Provide the [x, y] coordinate of the cell's center where the given text is located.  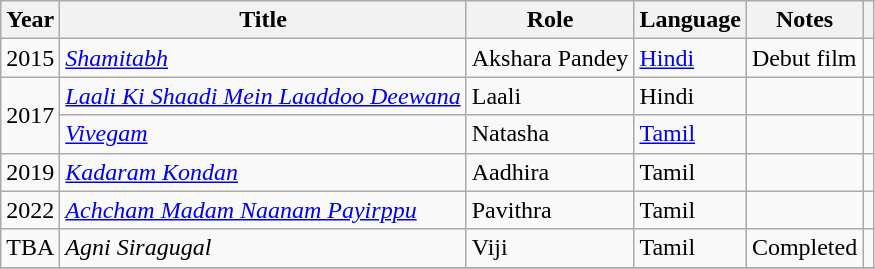
Title [263, 20]
Akshara Pandey [550, 58]
2019 [30, 172]
Shamitabh [263, 58]
Kadaram Kondan [263, 172]
Role [550, 20]
Year [30, 20]
2022 [30, 210]
Vivegam [263, 134]
Aadhira [550, 172]
Viji [550, 248]
Natasha [550, 134]
Language [690, 20]
TBA [30, 248]
Debut film [804, 58]
Achcham Madam Naanam Payirppu [263, 210]
Agni Siragugal [263, 248]
Pavithra [550, 210]
Completed [804, 248]
2015 [30, 58]
Laali Ki Shaadi Mein Laaddoo Deewana [263, 96]
Laali [550, 96]
Notes [804, 20]
2017 [30, 115]
